Detect which cell encompasses the target text, then output its (X, Y) center coordinate. 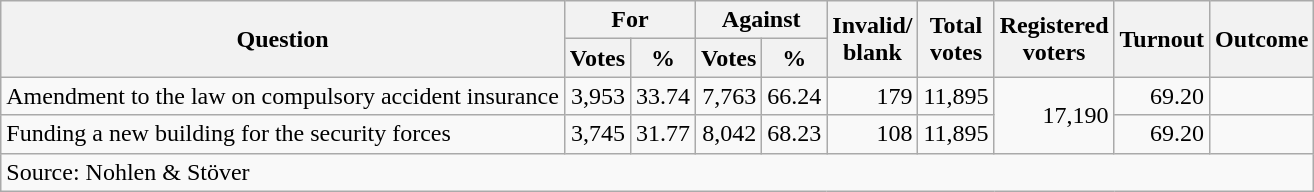
Amendment to the law on compulsory accident insurance (283, 96)
7,763 (729, 96)
For (630, 20)
Turnout (1162, 39)
Source: Nohlen & Stöver (658, 172)
68.23 (794, 134)
8,042 (729, 134)
Outcome (1262, 39)
Funding a new building for the security forces (283, 134)
33.74 (664, 96)
Against (762, 20)
3,953 (597, 96)
Question (283, 39)
66.24 (794, 96)
3,745 (597, 134)
31.77 (664, 134)
17,190 (1054, 115)
Registeredvoters (1054, 39)
Totalvotes (956, 39)
Invalid/blank (872, 39)
108 (872, 134)
179 (872, 96)
